From the cell containing the given text, extract its center point as (x, y) coordinate. 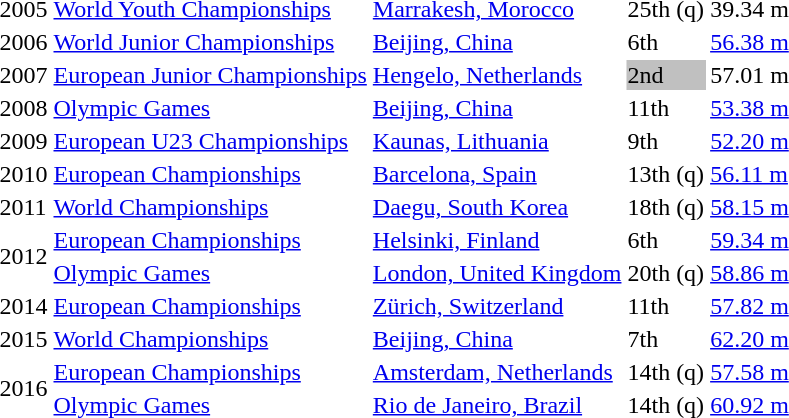
2nd (666, 75)
20th (q) (666, 273)
14th (q) (666, 372)
Barcelona, Spain (497, 174)
13th (q) (666, 174)
European Junior Championships (210, 75)
Daegu, South Korea (497, 207)
London, United Kingdom (497, 273)
Helsinki, Finland (497, 240)
Kaunas, Lithuania (497, 141)
9th (666, 141)
7th (666, 339)
Amsterdam, Netherlands (497, 372)
Hengelo, Netherlands (497, 75)
18th (q) (666, 207)
European U23 Championships (210, 141)
World Junior Championships (210, 42)
Zürich, Switzerland (497, 306)
